For the text-containing cell, return its midpoint in (x, y) coordinate format. 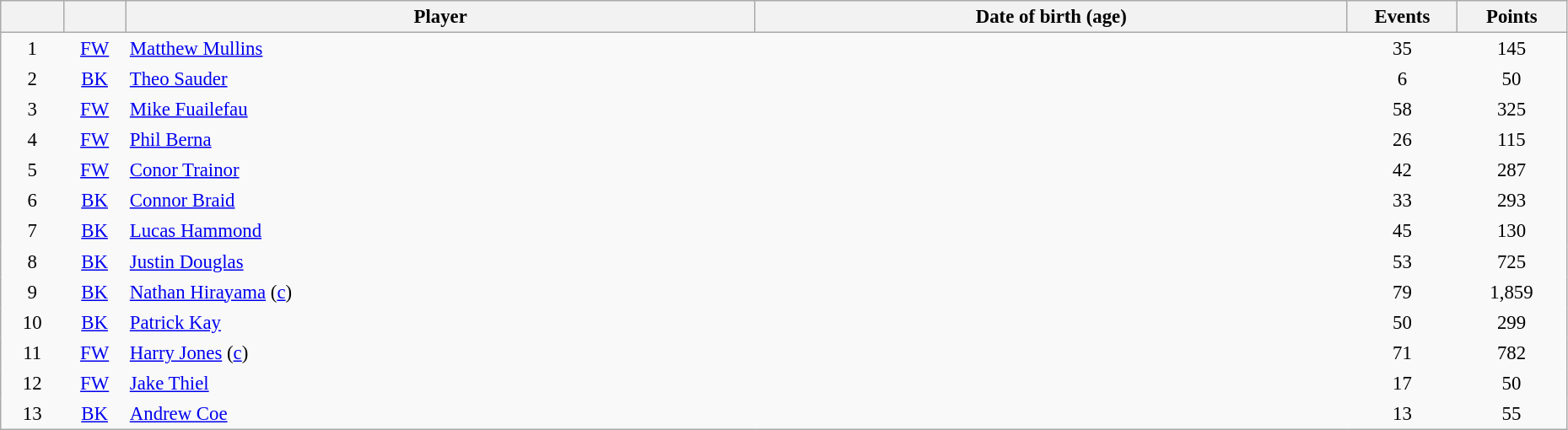
Phil Berna (440, 140)
Date of birth (age) (1051, 17)
Matthew Mullins (440, 49)
7 (32, 231)
Lucas Hammond (440, 231)
3 (32, 109)
Andrew Coe (440, 413)
Jake Thiel (440, 383)
299 (1511, 322)
287 (1511, 170)
9 (32, 292)
Justin Douglas (440, 261)
Connor Braid (440, 201)
35 (1402, 49)
11 (32, 352)
Conor Trainor (440, 170)
4 (32, 140)
145 (1511, 49)
58 (1402, 109)
55 (1511, 413)
10 (32, 322)
115 (1511, 140)
2 (32, 78)
12 (32, 383)
Patrick Kay (440, 322)
8 (32, 261)
1 (32, 49)
1,859 (1511, 292)
Mike Fuailefau (440, 109)
Nathan Hirayama (c) (440, 292)
293 (1511, 201)
325 (1511, 109)
Events (1402, 17)
71 (1402, 352)
782 (1511, 352)
53 (1402, 261)
42 (1402, 170)
26 (1402, 140)
5 (32, 170)
725 (1511, 261)
Harry Jones (c) (440, 352)
45 (1402, 231)
33 (1402, 201)
130 (1511, 231)
17 (1402, 383)
Theo Sauder (440, 78)
Points (1511, 17)
79 (1402, 292)
Player (440, 17)
